From the cell containing the given text, extract its center point as [x, y] coordinate. 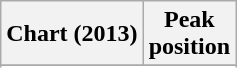
Peakposition [189, 34]
Chart (2013) [72, 34]
